Pinpoint the cell where the given text exists, returning its [x, y] midpoint coordinate. 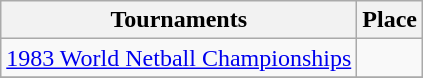
Place [390, 20]
Tournaments [179, 20]
1983 World Netball Championships [179, 58]
